Detect which cell encompasses the target text, then output its (x, y) center coordinate. 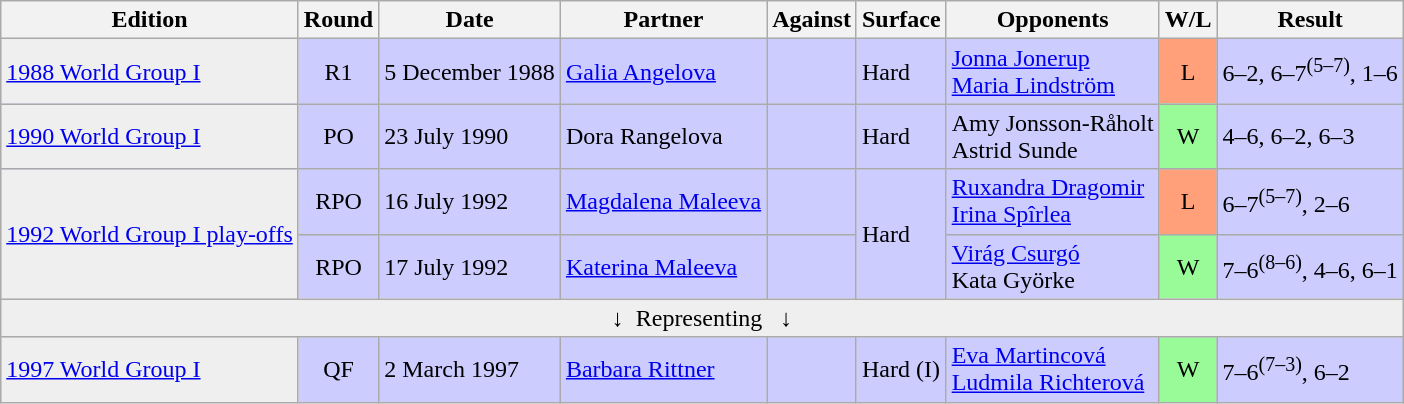
Surface (901, 20)
Opponents (1052, 20)
Galia Angelova (663, 72)
PO (338, 136)
5 December 1988 (470, 72)
Date (470, 20)
Virág Csurgó Kata Györke (1052, 266)
↓ Representing ↓ (702, 318)
4–6, 6–2, 6–3 (1310, 136)
1992 World Group I play-offs (150, 234)
1997 World Group I (150, 370)
Round (338, 20)
Partner (663, 20)
QF (338, 370)
Amy Jonsson-Råholt Astrid Sunde (1052, 136)
W/L (1188, 20)
R1 (338, 72)
17 July 1992 (470, 266)
Dora Rangelova (663, 136)
1990 World Group I (150, 136)
Hard (I) (901, 370)
16 July 1992 (470, 202)
Katerina Maleeva (663, 266)
Jonna Jonerup Maria Lindström (1052, 72)
Eva Martincová Ludmila Richterová (1052, 370)
6–7(5–7), 2–6 (1310, 202)
7–6(7–3), 6–2 (1310, 370)
2 March 1997 (470, 370)
7–6(8–6), 4–6, 6–1 (1310, 266)
Edition (150, 20)
Against (812, 20)
Barbara Rittner (663, 370)
6–2, 6–7(5–7), 1–6 (1310, 72)
Ruxandra Dragomir Irina Spîrlea (1052, 202)
Result (1310, 20)
1988 World Group I (150, 72)
23 July 1990 (470, 136)
Magdalena Maleeva (663, 202)
